Scan for the cell matching the given text and deliver its (x, y) coordinate at center. 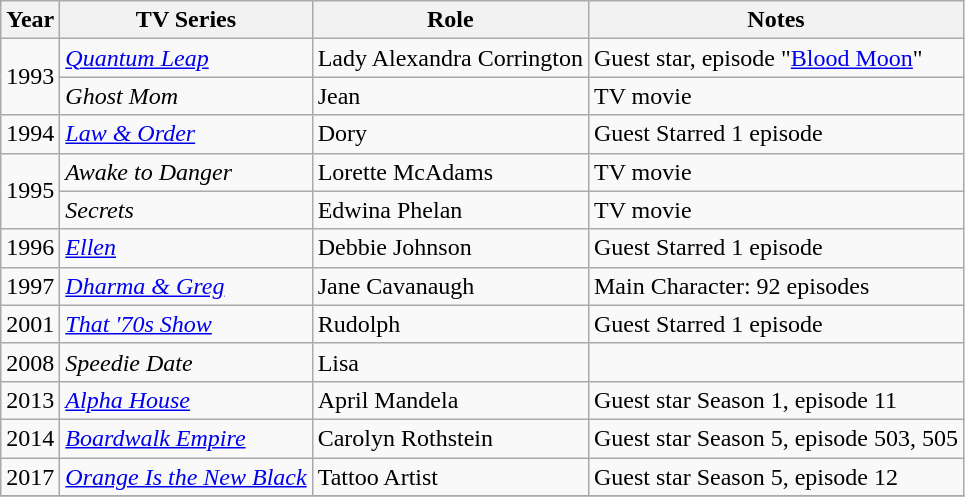
Law & Order (186, 134)
Quantum Leap (186, 58)
2017 (30, 477)
Jane Cavanaugh (450, 286)
Role (450, 20)
Debbie Johnson (450, 248)
Secrets (186, 210)
1994 (30, 134)
Ellen (186, 248)
1996 (30, 248)
Speedie Date (186, 362)
Alpha House (186, 400)
2013 (30, 400)
Guest star, episode "Blood Moon" (776, 58)
Rudolph (450, 324)
That '70s Show (186, 324)
Lisa (450, 362)
1995 (30, 191)
2008 (30, 362)
Boardwalk Empire (186, 438)
Guest star Season 5, episode 503, 505 (776, 438)
1993 (30, 77)
1997 (30, 286)
Lady Alexandra Corrington (450, 58)
April Mandela (450, 400)
2014 (30, 438)
Orange Is the New Black (186, 477)
Dharma & Greg (186, 286)
Notes (776, 20)
Jean (450, 96)
Carolyn Rothstein (450, 438)
Main Character: 92 episodes (776, 286)
Guest star Season 5, episode 12 (776, 477)
Tattoo Artist (450, 477)
Guest star Season 1, episode 11 (776, 400)
Year (30, 20)
Awake to Danger (186, 172)
Lorette McAdams (450, 172)
2001 (30, 324)
Ghost Mom (186, 96)
TV Series (186, 20)
Dory (450, 134)
Edwina Phelan (450, 210)
